Return (X, Y) of the center of cell containing provided text 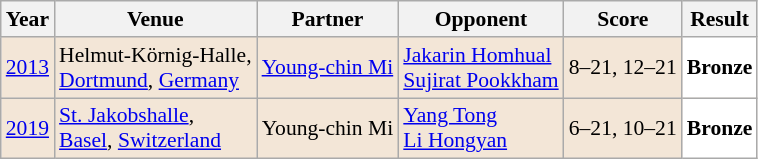
Venue (156, 19)
Score (623, 19)
2013 (28, 68)
Jakarin Homhual Sujirat Pookkham (480, 68)
8–21, 12–21 (623, 68)
Opponent (480, 19)
2019 (28, 128)
6–21, 10–21 (623, 128)
Result (720, 19)
Year (28, 19)
St. Jakobshalle,Basel, Switzerland (156, 128)
Yang Tong Li Hongyan (480, 128)
Partner (328, 19)
Helmut-Körnig-Halle,Dortmund, Germany (156, 68)
